Find where the given text appears and provide that cell's center as [X, Y] coordinate. 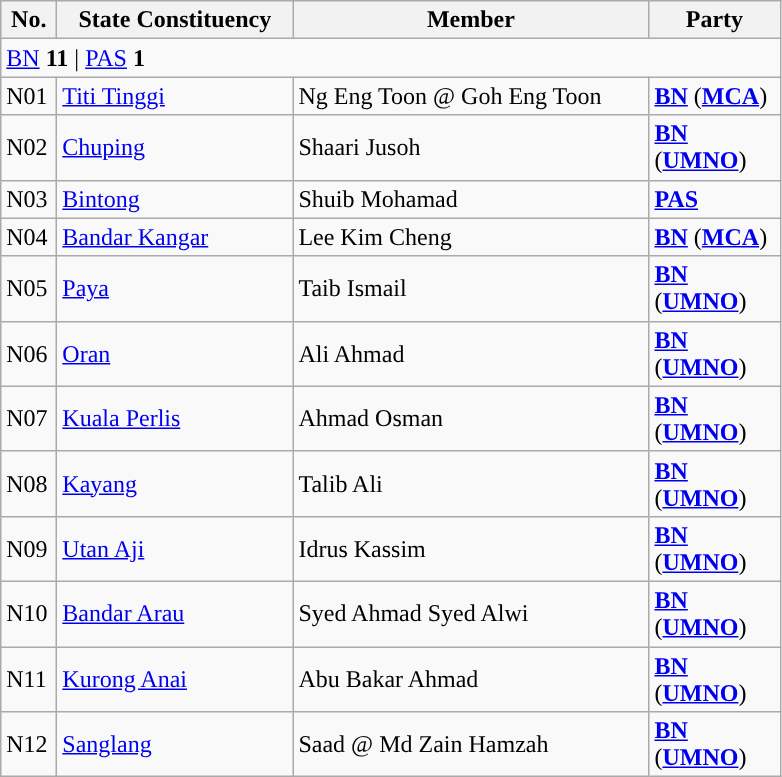
Abu Bakar Ahmad [471, 678]
Ahmad Osman [471, 418]
N08 [29, 484]
N12 [29, 744]
Shaari Jusoh [471, 148]
BN 11 | PAS 1 [390, 58]
Oran [175, 354]
No. [29, 20]
Bandar Kangar [175, 237]
Talib Ali [471, 484]
Bandar Arau [175, 614]
Bintong [175, 199]
N10 [29, 614]
Kurong Anai [175, 678]
Shuib Mohamad [471, 199]
Titi Tinggi [175, 96]
Kayang [175, 484]
Party [714, 20]
Idrus Kassim [471, 548]
N01 [29, 96]
N09 [29, 548]
Lee Kim Cheng [471, 237]
Saad @ Md Zain Hamzah [471, 744]
Paya [175, 288]
PAS [714, 199]
Ali Ahmad [471, 354]
N04 [29, 237]
N06 [29, 354]
Utan Aji [175, 548]
N05 [29, 288]
Taib Ismail [471, 288]
Member [471, 20]
Sanglang [175, 744]
N11 [29, 678]
Ng Eng Toon @ Goh Eng Toon [471, 96]
N02 [29, 148]
Chuping [175, 148]
N03 [29, 199]
Kuala Perlis [175, 418]
Syed Ahmad Syed Alwi [471, 614]
N07 [29, 418]
State Constituency [175, 20]
